Detect which cell encompasses the target text, then output its [X, Y] center coordinate. 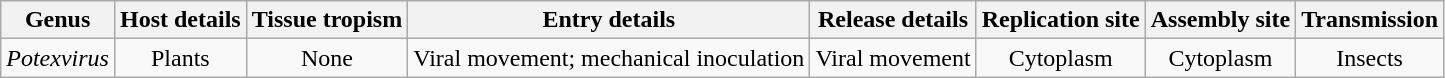
Viral movement; mechanical inoculation [609, 58]
Plants [180, 58]
None [327, 58]
Insects [1370, 58]
Host details [180, 20]
Transmission [1370, 20]
Viral movement [893, 58]
Release details [893, 20]
Assembly site [1220, 20]
Potexvirus [58, 58]
Replication site [1060, 20]
Genus [58, 20]
Entry details [609, 20]
Tissue tropism [327, 20]
